Locate the cell with the specified text and output its [X, Y] center coordinate. 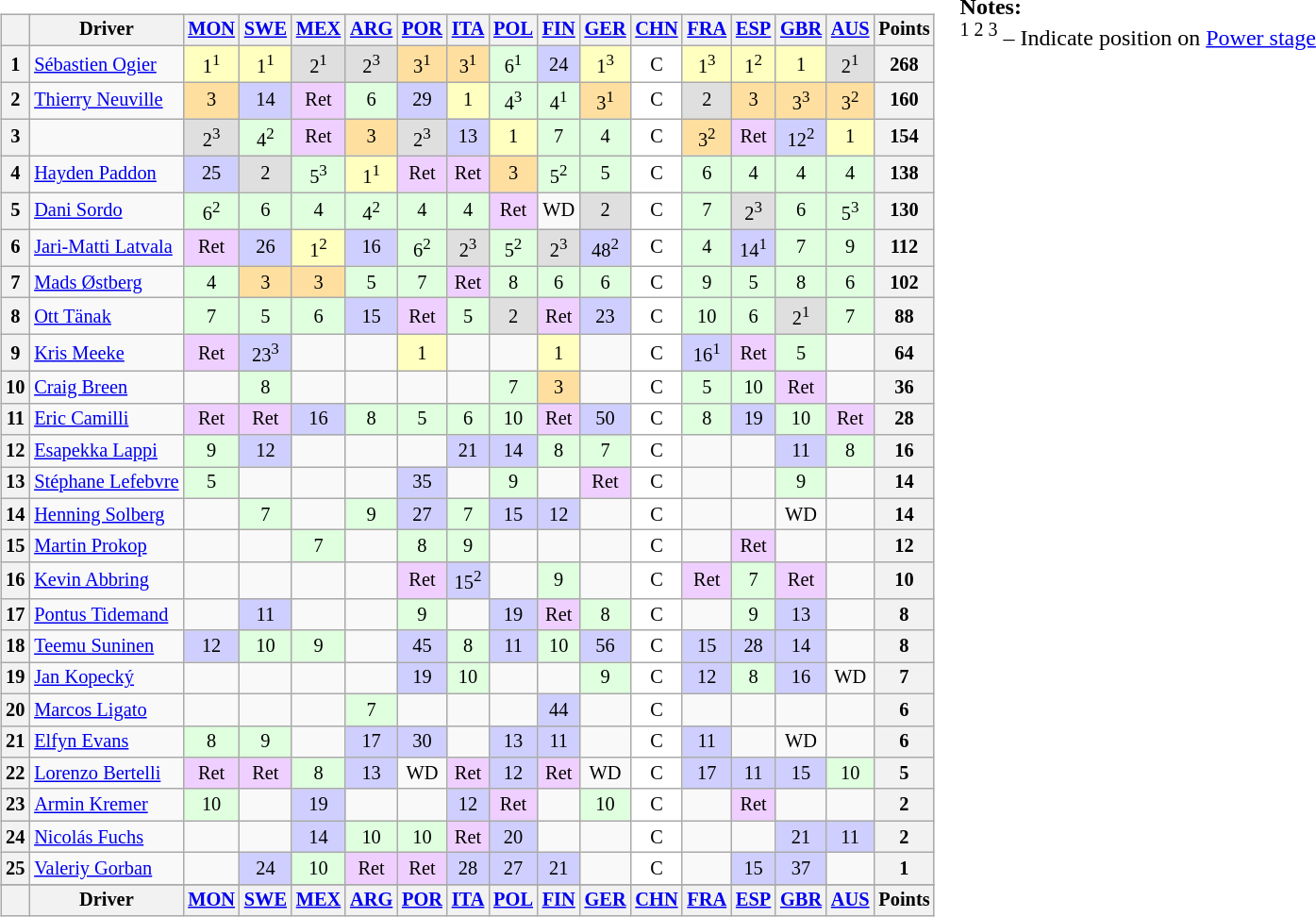
44 [558, 709]
30 [423, 742]
61 [513, 64]
18 [15, 646]
Jari-Matti Latvala [106, 247]
482 [606, 247]
Elfyn Evans [106, 742]
Kris Meeke [106, 353]
Lorenzo Bertelli [106, 774]
50 [606, 419]
22 [15, 774]
26 [266, 247]
Nicolás Fuchs [106, 837]
122 [801, 138]
112 [904, 247]
Ott Tänak [106, 317]
Teemu Suninen [106, 646]
233 [266, 353]
Valeriy Gorban [106, 869]
Jan Kopecký [106, 678]
Marcos Ligato [106, 709]
Martin Prokop [106, 546]
Eric Camilli [106, 419]
Mads Østberg [106, 282]
Sébastien Ogier [106, 64]
102 [904, 282]
Henning Solberg [106, 514]
Esapekka Lappi [106, 451]
Kevin Abbring [106, 581]
160 [904, 100]
130 [904, 211]
45 [423, 646]
268 [904, 64]
152 [468, 581]
64 [904, 353]
Craig Breen [106, 388]
Stéphane Lefebvre [106, 483]
138 [904, 174]
33 [801, 100]
161 [707, 353]
88 [904, 317]
29 [423, 100]
141 [753, 247]
Armin Kremer [106, 805]
43 [513, 100]
56 [606, 646]
35 [423, 483]
36 [904, 388]
Thierry Neuville [106, 100]
Dani Sordo [106, 211]
37 [801, 869]
Pontus Tidemand [106, 614]
41 [558, 100]
154 [904, 138]
Hayden Paddon [106, 174]
